Find where the given text appears and provide that cell's center as [X, Y] coordinate. 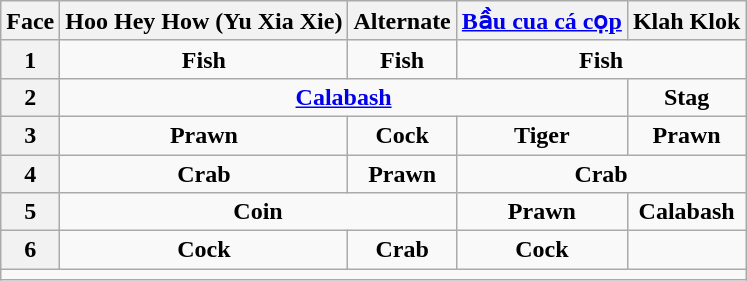
5 [30, 212]
Hoo Hey How (Yu Xia Xie) [204, 21]
Tiger [542, 135]
2 [30, 97]
Klah Klok [686, 21]
Alternate [402, 21]
Face [30, 21]
6 [30, 250]
Coin [258, 212]
Stag [686, 97]
3 [30, 135]
Bầu cua cá cọp [542, 21]
1 [30, 59]
4 [30, 173]
